Return [x, y] of the center of cell containing provided text 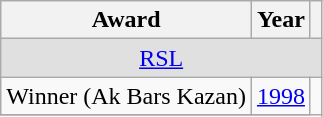
Award [126, 20]
1998 [280, 96]
Winner (Ak Bars Kazan) [126, 96]
RSL [162, 58]
Year [280, 20]
